Locate the cell with the specified text and output its (x, y) center coordinate. 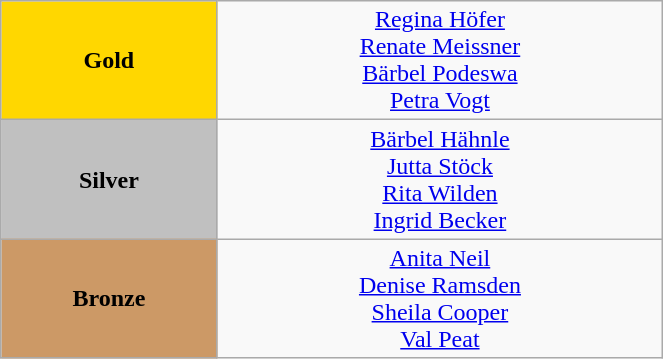
Regina HöferRenate MeissnerBärbel PodeswaPetra Vogt (440, 60)
Bronze (109, 298)
Anita NeilDenise RamsdenSheila CooperVal Peat (440, 298)
Gold (109, 60)
Bärbel HähnleJutta StöckRita WildenIngrid Becker (440, 180)
Silver (109, 180)
